Search for the cell housing the specified text and yield its [X, Y] center coordinate. 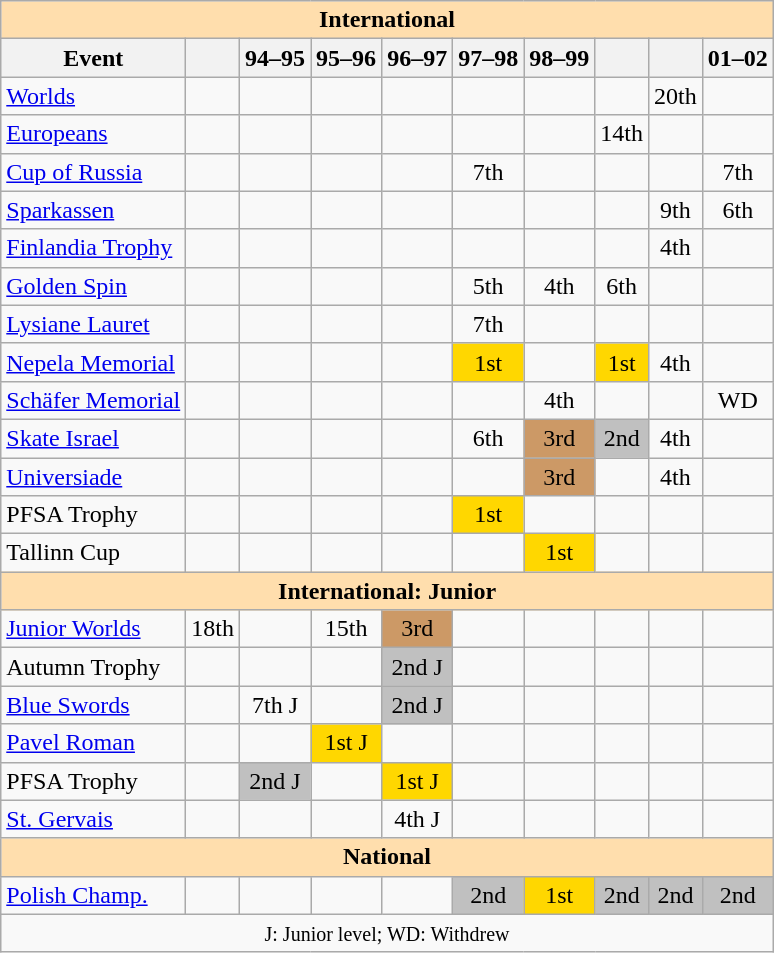
International [388, 20]
5th [488, 286]
Finlandia Trophy [94, 248]
15th [346, 629]
Universiade [94, 477]
7th J [274, 705]
97–98 [488, 58]
Skate Israel [94, 438]
Tallinn Cup [94, 553]
4th J [418, 819]
Sparkassen [94, 210]
National [388, 857]
Event [94, 58]
St. Gervais [94, 819]
20th [676, 96]
18th [213, 629]
Nepela Memorial [94, 362]
WD [738, 400]
International: Junior [388, 591]
Europeans [94, 134]
Junior Worlds [94, 629]
Lysiane Lauret [94, 324]
Blue Swords [94, 705]
Schäfer Memorial [94, 400]
96–97 [418, 58]
Golden Spin [94, 286]
9th [676, 210]
Cup of Russia [94, 172]
95–96 [346, 58]
14th [622, 134]
94–95 [274, 58]
Polish Champ. [94, 895]
Autumn Trophy [94, 667]
Worlds [94, 96]
J: Junior level; WD: Withdrew [388, 933]
Pavel Roman [94, 743]
98–99 [560, 58]
01–02 [738, 58]
